Locate the cell with the specified text and output its (x, y) center coordinate. 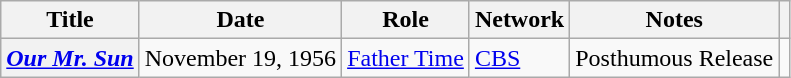
November 19, 1956 (240, 58)
Date (240, 20)
Network (519, 20)
Role (406, 20)
CBS (519, 58)
Title (70, 20)
Notes (674, 20)
Posthumous Release (674, 58)
Father Time (406, 58)
Our Mr. Sun (70, 58)
